Output the [X, Y] coordinate of the center of the cell containing the given text.  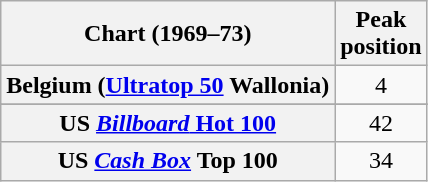
34 [381, 161]
Belgium (Ultratop 50 Wallonia) [168, 85]
US Billboard Hot 100 [168, 123]
Peakposition [381, 34]
4 [381, 85]
US Cash Box Top 100 [168, 161]
Chart (1969–73) [168, 34]
42 [381, 123]
